Capture the cell that displays the provided text and extract its (x, y) central coordinate. 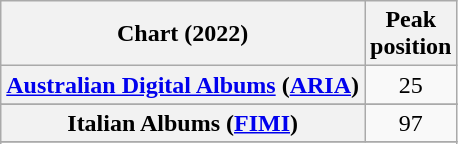
Chart (2022) (183, 34)
97 (411, 123)
Peakposition (411, 34)
Australian Digital Albums (ARIA) (183, 85)
Italian Albums (FIMI) (183, 123)
25 (411, 85)
